Search for the cell housing the specified text and yield its (X, Y) center coordinate. 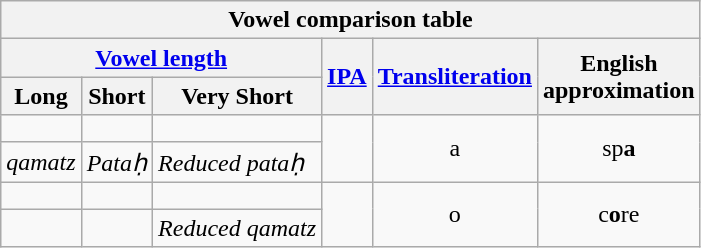
Vowel comparison table (350, 20)
o (454, 214)
qamatz (41, 162)
Pataḥ (116, 162)
Short (116, 96)
a (454, 148)
core (618, 214)
Reduced pataḥ (238, 162)
Very Short (238, 96)
Transliteration (454, 77)
Reduced qamatz (238, 228)
IPA (348, 77)
spa (618, 148)
Vowel length (162, 58)
Englishapproximation (618, 77)
Long (41, 96)
